Pinpoint the cell where the given text exists, returning its (X, Y) midpoint coordinate. 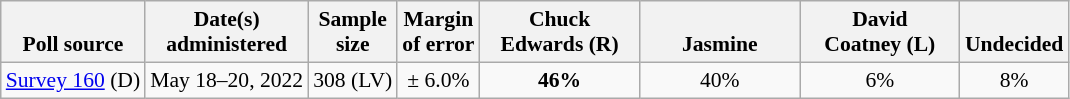
DavidCoatney (L) (880, 32)
Jasmine (720, 32)
Survey 160 (D) (73, 80)
± 6.0% (438, 80)
ChuckEdwards (R) (560, 32)
Marginof error (438, 32)
46% (560, 80)
Samplesize (352, 32)
8% (1014, 80)
Undecided (1014, 32)
May 18–20, 2022 (226, 80)
308 (LV) (352, 80)
40% (720, 80)
Date(s)administered (226, 32)
6% (880, 80)
Poll source (73, 32)
